From the cell containing the given text, extract its center point as [X, Y] coordinate. 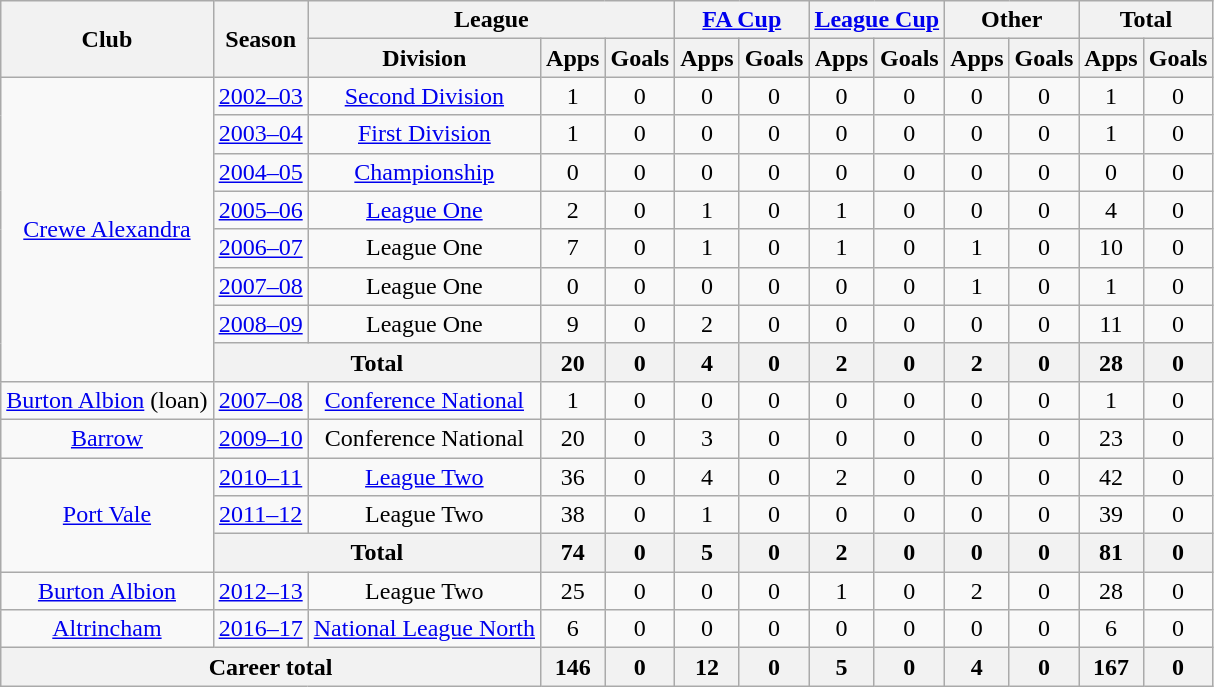
81 [1111, 553]
36 [573, 477]
League Cup [877, 20]
2004–05 [260, 172]
First Division [424, 134]
42 [1111, 477]
25 [573, 591]
38 [573, 515]
2003–04 [260, 134]
2010–11 [260, 477]
2006–07 [260, 248]
3 [707, 438]
2012–13 [260, 591]
Crewe Alexandra [107, 229]
Altrincham [107, 629]
7 [573, 248]
Second Division [424, 96]
167 [1111, 667]
11 [1111, 324]
10 [1111, 248]
National League North [424, 629]
FA Cup [742, 20]
2016–17 [260, 629]
Career total [271, 667]
Club [107, 39]
2011–12 [260, 515]
Season [260, 39]
9 [573, 324]
2009–10 [260, 438]
Championship [424, 172]
League [491, 20]
74 [573, 553]
Burton Albion [107, 591]
Port Vale [107, 515]
2002–03 [260, 96]
2008–09 [260, 324]
Barrow [107, 438]
23 [1111, 438]
146 [573, 667]
Division [424, 58]
Other [1012, 20]
2005–06 [260, 210]
12 [707, 667]
39 [1111, 515]
Burton Albion (loan) [107, 400]
